Extract the [X, Y] coordinate from the center of the cell holding the provided text.  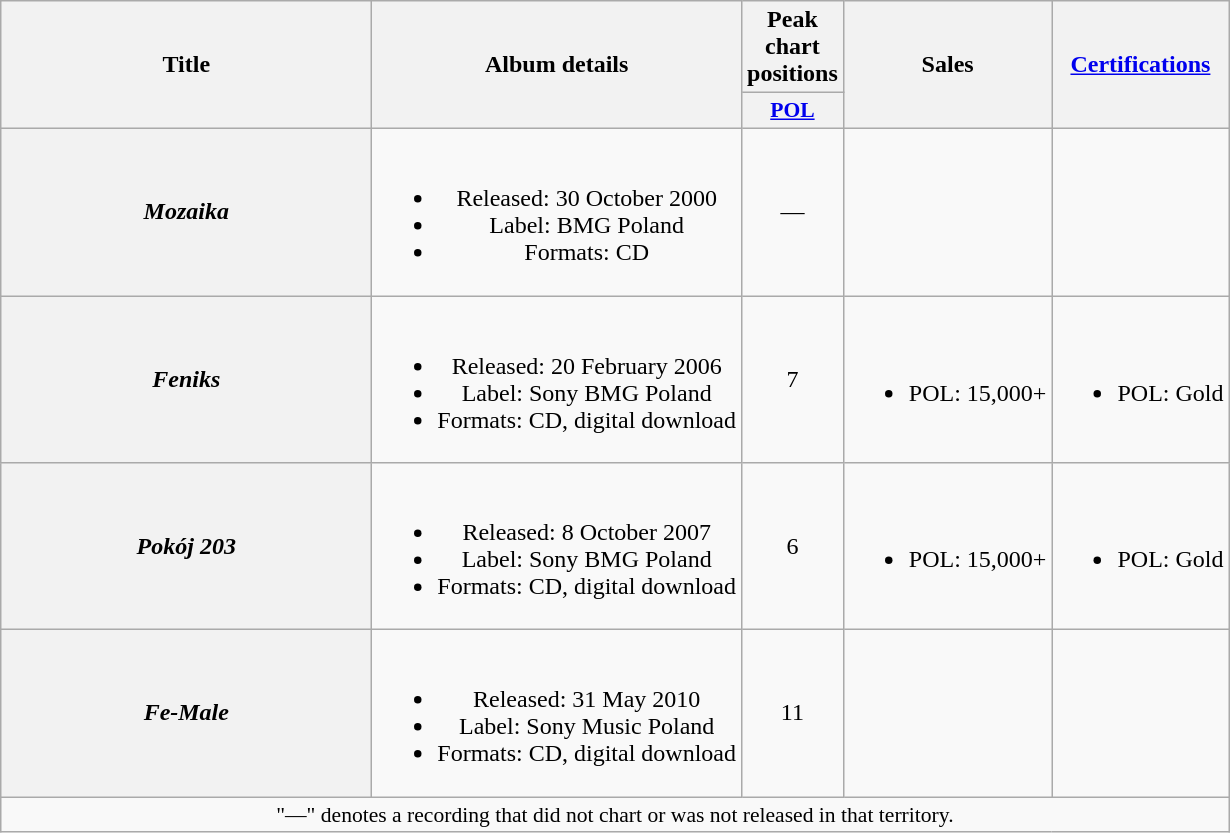
Released: 20 February 2006Label: Sony BMG PolandFormats: CD, digital download [557, 380]
— [793, 212]
Feniks [186, 380]
POL [793, 111]
6 [793, 546]
Peak chart positions [793, 47]
7 [793, 380]
Released: 8 October 2007Label: Sony BMG PolandFormats: CD, digital download [557, 546]
Sales [948, 65]
Released: 30 October 2000Label: BMG PolandFormats: CD [557, 212]
Released: 31 May 2010Label: Sony Music PolandFormats: CD, digital download [557, 714]
Fe-Male [186, 714]
Title [186, 65]
Certifications [1140, 65]
11 [793, 714]
Pokój 203 [186, 546]
"—" denotes a recording that did not chart or was not released in that territory. [615, 815]
Album details [557, 65]
Mozaika [186, 212]
